Capture the cell that displays the provided text and extract its [X, Y] central coordinate. 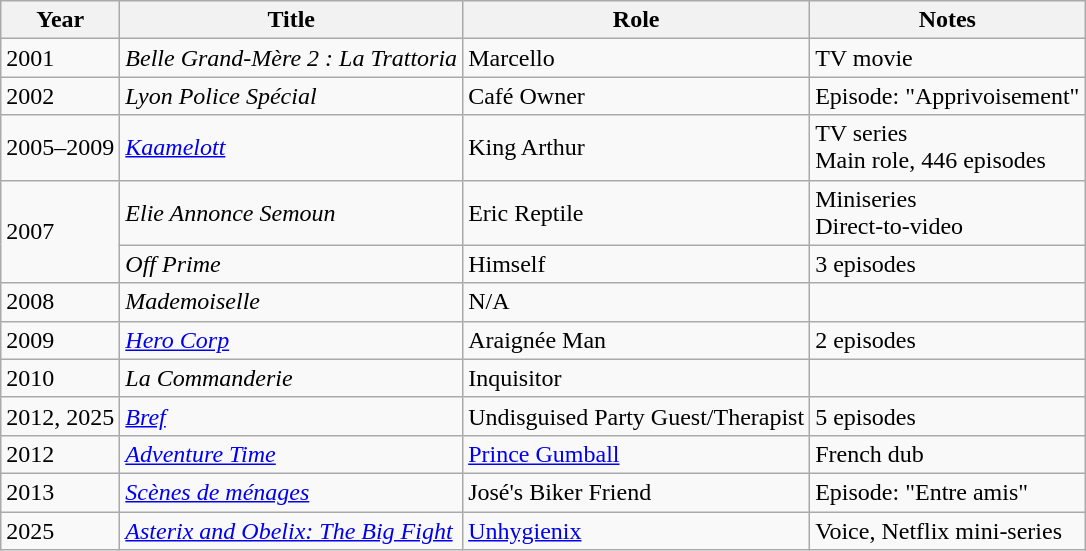
Hero Corp [292, 340]
5 episodes [948, 416]
Mademoiselle [292, 302]
Araignée Man [636, 340]
2013 [60, 492]
Episode: "Entre amis" [948, 492]
Marcello [636, 58]
3 episodes [948, 264]
Undisguised Party Guest/Therapist [636, 416]
Notes [948, 20]
King Arthur [636, 148]
2 episodes [948, 340]
2005–2009 [60, 148]
N/A [636, 302]
2010 [60, 378]
Off Prime [292, 264]
2025 [60, 531]
2001 [60, 58]
Year [60, 20]
Prince Gumball [636, 454]
Elie Annonce Semoun [292, 212]
Episode: "Apprivoisement" [948, 96]
Scènes de ménages [292, 492]
Role [636, 20]
La Commanderie [292, 378]
Voice, Netflix mini-series [948, 531]
2007 [60, 232]
Himself [636, 264]
Kaamelott [292, 148]
2012, 2025 [60, 416]
2012 [60, 454]
Adventure Time [292, 454]
Title [292, 20]
José's Biker Friend [636, 492]
TV movie [948, 58]
2009 [60, 340]
TV seriesMain role, 446 episodes [948, 148]
MiniseriesDirect-to-video [948, 212]
Asterix and Obelix: The Big Fight [292, 531]
2008 [60, 302]
2002 [60, 96]
Café Owner [636, 96]
Eric Reptile [636, 212]
Lyon Police Spécial [292, 96]
Unhygienix [636, 531]
Inquisitor [636, 378]
French dub [948, 454]
Bref [292, 416]
Belle Grand-Mère 2 : La Trattoria [292, 58]
